Scan for the cell matching the given text and deliver its [X, Y] coordinate at center. 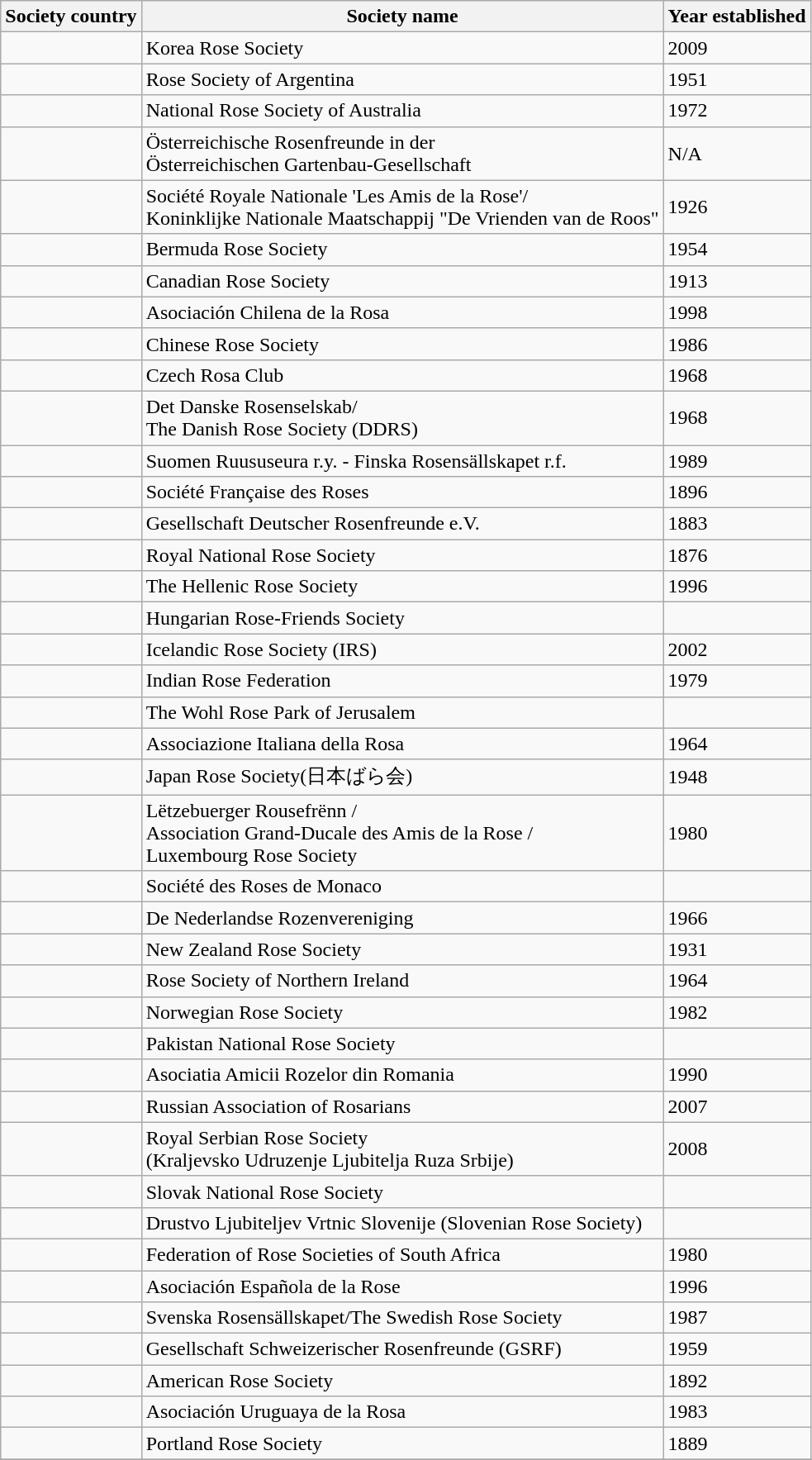
1951 [737, 79]
Czech Rosa Club [402, 375]
Slovak National Rose Society [402, 1191]
Hungarian Rose-Friends Society [402, 618]
1883 [737, 524]
Canadian Rose Society [402, 281]
1966 [737, 918]
1896 [737, 492]
Österreichische Rosenfreunde in derÖsterreichischen Gartenbau-Gesellschaft [402, 154]
2008 [737, 1149]
Rose Society of Argentina [402, 79]
1913 [737, 281]
2002 [737, 649]
The Hellenic Rose Society [402, 587]
Asociatia Amicii Rozelor din Romania [402, 1075]
1954 [737, 250]
Gesellschaft Schweizerischer Rosenfreunde (GSRF) [402, 1349]
Society country [71, 17]
1979 [737, 681]
1986 [737, 344]
Lëtzebuerger Rousefrënn /Association Grand-Ducale des Amis de la Rose /Luxembourg Rose Society [402, 833]
Japan Rose Society(日本ばら会) [402, 777]
The Wohl Rose Park of Jerusalem [402, 712]
Korea Rose Society [402, 48]
1892 [737, 1381]
Year established [737, 17]
1998 [737, 312]
Royal Serbian Rose Society(Kraljevsko Udruzenje Ljubitelja Ruza Srbije) [402, 1149]
Société des Roses de Monaco [402, 887]
Russian Association of Rosarians [402, 1106]
Svenska Rosensällskapet/The Swedish Rose Society [402, 1318]
Royal National Rose Society [402, 555]
2007 [737, 1106]
National Rose Society of Australia [402, 111]
American Rose Society [402, 1381]
1989 [737, 460]
Indian Rose Federation [402, 681]
Société Française des Roses [402, 492]
2009 [737, 48]
1982 [737, 1012]
Bermuda Rose Society [402, 250]
1889 [737, 1443]
Icelandic Rose Society (IRS) [402, 649]
Gesellschaft Deutscher Rosenfreunde e.V. [402, 524]
N/A [737, 154]
Rose Society of Northern Ireland [402, 981]
1983 [737, 1412]
Pakistan National Rose Society [402, 1044]
Asociación Uruguaya de la Rosa [402, 1412]
1926 [737, 207]
Drustvo Ljubiteljev Vrtnic Slovenije (Slovenian Rose Society) [402, 1223]
1931 [737, 949]
Portland Rose Society [402, 1443]
De Nederlandse Rozenvereniging [402, 918]
1987 [737, 1318]
Det Danske Rosenselskab/The Danish Rose Society (DDRS) [402, 418]
New Zealand Rose Society [402, 949]
1990 [737, 1075]
Federation of Rose Societies of South Africa [402, 1254]
1876 [737, 555]
Norwegian Rose Society [402, 1012]
Asociación Española de la Rose [402, 1286]
1972 [737, 111]
Société Royale Nationale 'Les Amis de la Rose'/Koninklijke Nationale Maatschappij "De Vrienden van de Roos" [402, 207]
1948 [737, 777]
1959 [737, 1349]
Society name [402, 17]
Asociación Chilena de la Rosa [402, 312]
Suomen Ruususeura r.y. - Finska Rosensällskapet r.f. [402, 460]
Chinese Rose Society [402, 344]
Associazione Italiana della Rosa [402, 744]
